Find where the given text appears and provide that cell's center as [X, Y] coordinate. 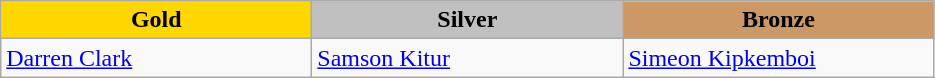
Darren Clark [156, 58]
Bronze [778, 20]
Silver [468, 20]
Simeon Kipkemboi [778, 58]
Gold [156, 20]
Samson Kitur [468, 58]
